Scan for the cell matching the given text and deliver its (x, y) coordinate at center. 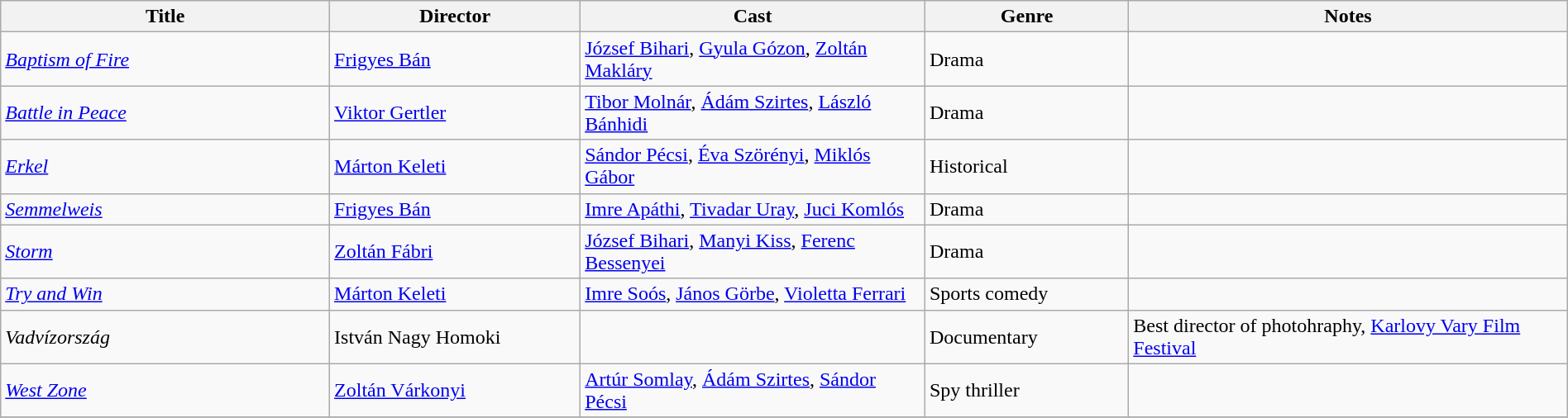
Semmelweis (165, 209)
Imre Soós, János Görbe, Violetta Ferrari (753, 294)
Genre (1026, 17)
Vadvízország (165, 337)
Director (455, 17)
Erkel (165, 167)
István Nagy Homoki (455, 337)
Try and Win (165, 294)
Documentary (1026, 337)
József Bihari, Manyi Kiss, Ferenc Bessenyei (753, 251)
Best director of photohraphy, Karlovy Vary Film Festival (1348, 337)
Historical (1026, 167)
Battle in Peace (165, 112)
Viktor Gertler (455, 112)
Zoltán Várkonyi (455, 390)
Artúr Somlay, Ádám Szirtes, Sándor Pécsi (753, 390)
Title (165, 17)
Notes (1348, 17)
Spy thriller (1026, 390)
Sándor Pécsi, Éva Szörényi, Miklós Gábor (753, 167)
Tibor Molnár, Ádám Szirtes, László Bánhidi (753, 112)
Cast (753, 17)
Baptism of Fire (165, 59)
Imre Apáthi, Tivadar Uray, Juci Komlós (753, 209)
Sports comedy (1026, 294)
Storm (165, 251)
Zoltán Fábri (455, 251)
West Zone (165, 390)
József Bihari, Gyula Gózon, Zoltán Makláry (753, 59)
